Scan for the cell matching the given text and deliver its (x, y) coordinate at center. 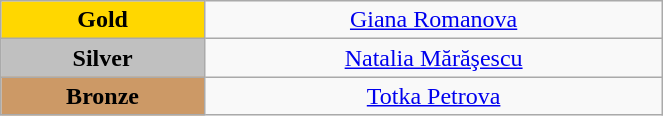
Natalia Mărăşescu (433, 58)
Gold (103, 20)
Totka Petrova (433, 96)
Silver (103, 58)
Bronze (103, 96)
Giana Romanova (433, 20)
